Find where the given text appears and provide that cell's center as [X, Y] coordinate. 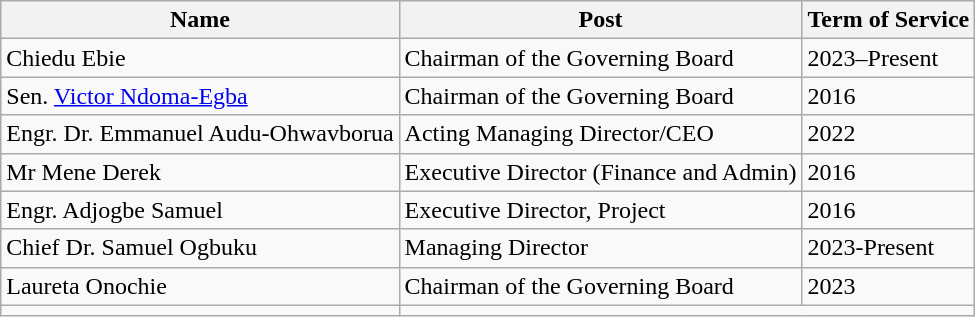
Mr Mene Derek [200, 172]
2023-Present [888, 248]
Chief Dr. Samuel Ogbuku [200, 248]
Managing Director [600, 248]
2023 [888, 286]
Post [600, 20]
Sen. Victor Ndoma-Egba [200, 96]
Executive Director (Finance and Admin) [600, 172]
Engr. Dr. Emmanuel Audu-Ohwavborua [200, 134]
2023–Present [888, 58]
Name [200, 20]
Executive Director, Project [600, 210]
Laureta Onochie [200, 286]
2022 [888, 134]
Chiedu Ebie [200, 58]
Term of Service [888, 20]
Acting Managing Director/CEO [600, 134]
Engr. Adjogbe Samuel [200, 210]
